Capture the cell that displays the provided text and extract its (X, Y) central coordinate. 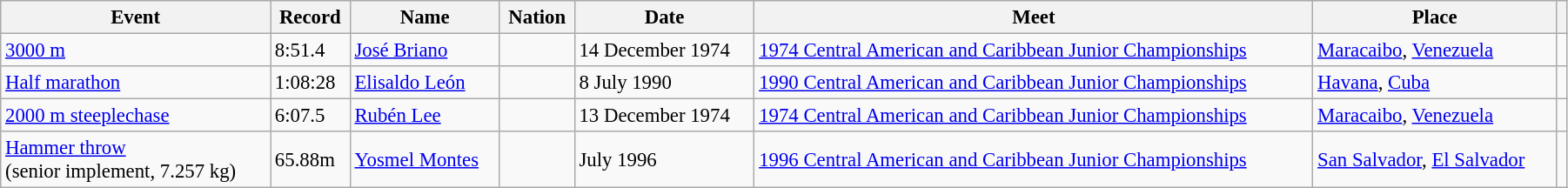
Yosmel Montes (425, 160)
Meet (1034, 17)
14 December 1974 (665, 50)
José Briano (425, 50)
65.88m (311, 160)
Rubén Lee (425, 116)
July 1996 (665, 160)
1:08:28 (311, 83)
6:07.5 (311, 116)
Havana, Cuba (1435, 83)
Elisaldo León (425, 83)
13 December 1974 (665, 116)
8:51.4 (311, 50)
1990 Central American and Caribbean Junior Championships (1034, 83)
Event (136, 17)
Name (425, 17)
Half marathon (136, 83)
Place (1435, 17)
8 July 1990 (665, 83)
Date (665, 17)
Nation (537, 17)
Hammer throw (senior implement, 7.257 kg) (136, 160)
3000 m (136, 50)
1996 Central American and Caribbean Junior Championships (1034, 160)
2000 m steeplechase (136, 116)
San Salvador, El Salvador (1435, 160)
Record (311, 17)
